Locate the cell with the specified text and output its [X, Y] center coordinate. 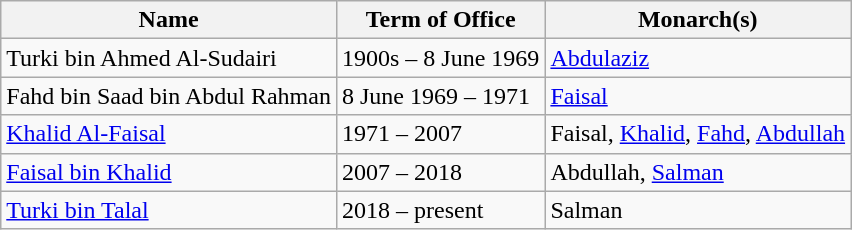
Salman [698, 210]
Abdullah, Salman [698, 172]
Fahd bin Saad bin Abdul Rahman [169, 96]
Khalid Al-Faisal [169, 134]
Monarch(s) [698, 20]
Abdulaziz [698, 58]
Faisal, Khalid, Fahd, Abdullah [698, 134]
Term of Office [440, 20]
Faisal bin Khalid [169, 172]
Faisal [698, 96]
1900s – 8 June 1969 [440, 58]
2007 – 2018 [440, 172]
8 June 1969 – 1971 [440, 96]
2018 – present [440, 210]
Turki bin Talal [169, 210]
Name [169, 20]
Turki bin Ahmed Al-Sudairi [169, 58]
1971 – 2007 [440, 134]
